Find where the given text appears and provide that cell's center as [x, y] coordinate. 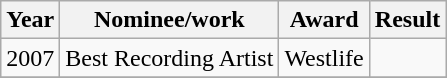
Result [407, 20]
2007 [30, 58]
Award [324, 20]
Westlife [324, 58]
Nominee/work [170, 20]
Year [30, 20]
Best Recording Artist [170, 58]
